Provide the [x, y] coordinate of the cell's center where the given text is located.  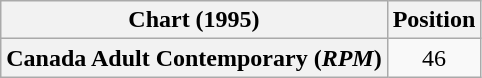
46 [434, 58]
Chart (1995) [194, 20]
Canada Adult Contemporary (RPM) [194, 58]
Position [434, 20]
